Search for the cell housing the specified text and yield its [x, y] center coordinate. 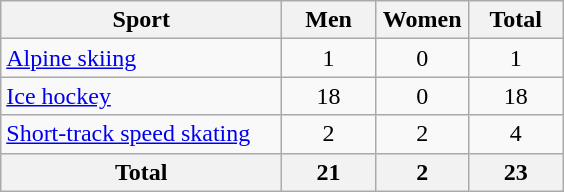
Short-track speed skating [142, 134]
Men [329, 20]
23 [516, 172]
Women [422, 20]
21 [329, 172]
Alpine skiing [142, 58]
Sport [142, 20]
4 [516, 134]
Ice hockey [142, 96]
